Extract the (X, Y) coordinate from the center of the cell holding the provided text.  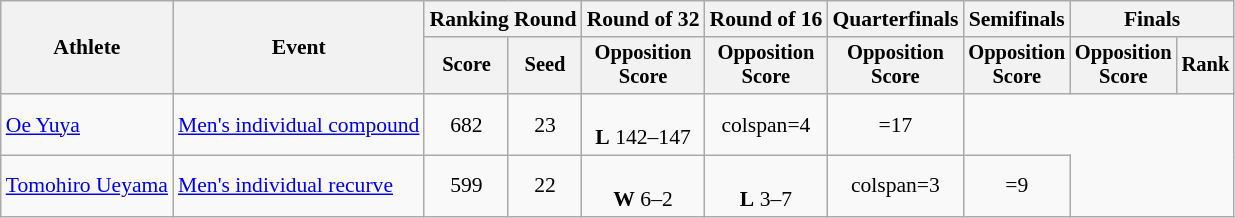
W 6–2 (644, 186)
Finals (1152, 19)
Round of 16 (766, 19)
Men's individual compound (298, 124)
Score (466, 66)
Semifinals (1016, 19)
Seed (544, 66)
682 (466, 124)
L 142–147 (644, 124)
L 3–7 (766, 186)
Ranking Round (502, 19)
colspan=4 (766, 124)
22 (544, 186)
599 (466, 186)
=17 (895, 124)
Rank (1206, 66)
Tomohiro Ueyama (87, 186)
Athlete (87, 48)
colspan=3 (895, 186)
=9 (1016, 186)
Men's individual recurve (298, 186)
Oe Yuya (87, 124)
Quarterfinals (895, 19)
Event (298, 48)
Round of 32 (644, 19)
23 (544, 124)
